Find where the given text appears and provide that cell's center as (x, y) coordinate. 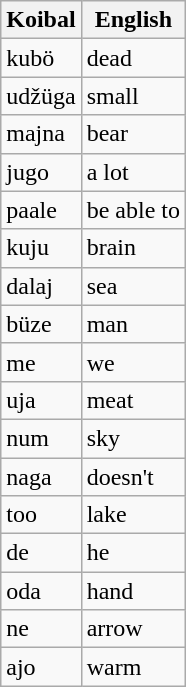
ne (41, 629)
a lot (133, 172)
warm (133, 667)
hand (133, 591)
me (41, 362)
jugo (41, 172)
man (133, 324)
dead (133, 58)
he (133, 553)
kubö (41, 58)
meat (133, 400)
kuju (41, 248)
too (41, 515)
small (133, 96)
arrow (133, 629)
naga (41, 477)
dalaj (41, 286)
paale (41, 210)
lake (133, 515)
be able to (133, 210)
doesn't (133, 477)
oda (41, 591)
num (41, 438)
büze (41, 324)
Koibal (41, 20)
majna (41, 134)
udžüga (41, 96)
sea (133, 286)
brain (133, 248)
we (133, 362)
uja (41, 400)
de (41, 553)
English (133, 20)
sky (133, 438)
ajo (41, 667)
bear (133, 134)
